Identify which cell holds the provided text, then report its [x, y] central coordinate. 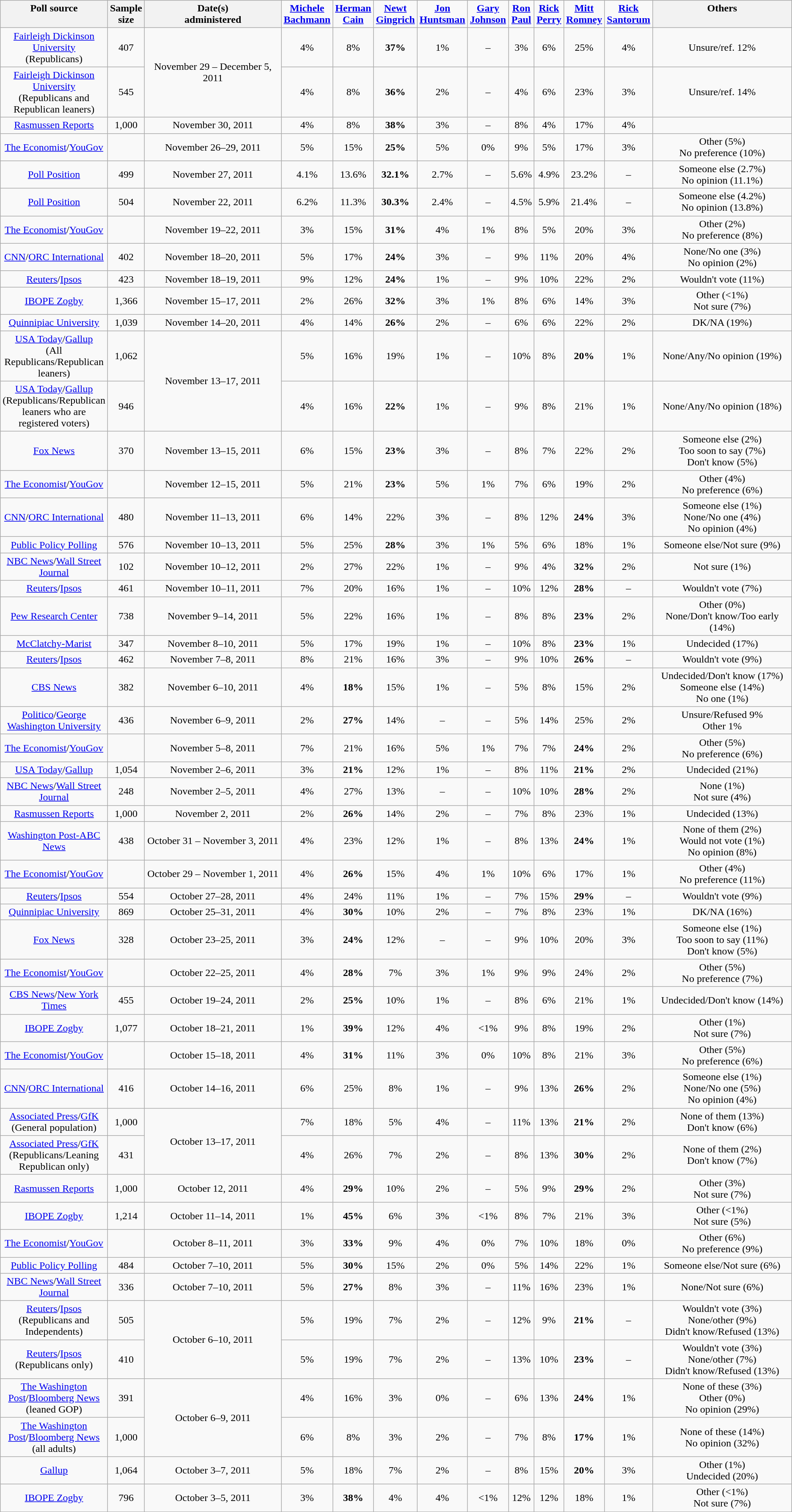
Jon Huntsman [443, 14]
6.2% [307, 202]
4.5% [521, 202]
October 25–31, 2011 [212, 912]
November 14–20, 2011 [212, 322]
October 8–11, 2011 [212, 1243]
The Washington Post/Bloomberg News(all adults) [54, 1437]
5.9% [549, 202]
946 [126, 406]
Other (1%)Not sure (7%) [722, 1028]
November 30, 2011 [212, 125]
4.1% [307, 174]
21.4% [584, 202]
11.3% [353, 202]
Unsure/ref. 12% [722, 47]
370 [126, 451]
Ron Paul [521, 14]
505 [126, 1320]
102 [126, 567]
Someone else (1%)Too soon to say (11%)Don't know (5%) [722, 940]
November 8–10, 2011 [212, 643]
November 2–5, 2011 [212, 791]
1,039 [126, 322]
Other (3%)Not sure (7%) [722, 1188]
Other (2%)No preference (8%) [722, 229]
None of them (2%)Don't know (7%) [722, 1155]
402 [126, 257]
462 [126, 660]
October 27–28, 2011 [212, 896]
Someone else (2.7%)No opinion (11.1%) [722, 174]
Pew Research Center [54, 616]
504 [126, 202]
The Washington Post/Bloomberg News(leaned GOP) [54, 1398]
Associated Press/GfK(General population) [54, 1122]
November 18–19, 2011 [212, 279]
Undecided (17%) [722, 643]
Gallup [54, 1471]
November 10–12, 2011 [212, 567]
October 29 – November 1, 2011 [212, 874]
Someone else (1%)None/No one (5%)No opinion (4%) [722, 1089]
1,366 [126, 300]
45% [353, 1216]
436 [126, 720]
382 [126, 687]
484 [126, 1265]
461 [126, 588]
None of these (14%)No opinion (32%) [722, 1437]
November 26–29, 2011 [212, 147]
None (1%)Not sure (4%) [722, 791]
November 7–8, 2011 [212, 660]
Someone else/Not sure (9%) [722, 545]
576 [126, 545]
1,077 [126, 1028]
1,062 [126, 356]
423 [126, 279]
USA Today/Gallup(All Republicans/Republican leaners) [54, 356]
Not sure (1%) [722, 567]
None/Any/No opinion (19%) [722, 356]
Someone else (2%)Too soon to say (7%)Don't know (5%) [722, 451]
November 13–15, 2011 [212, 451]
October 3–7, 2011 [212, 1471]
33% [353, 1243]
347 [126, 643]
Washington Post-ABC News [54, 841]
Date(s) administered [212, 14]
Other (5%)No preference (10%) [722, 147]
November 11–13, 2011 [212, 517]
October 3–5, 2011 [212, 1498]
Rick Santorum [629, 14]
2.4% [443, 202]
869 [126, 912]
391 [126, 1398]
23.2% [584, 174]
480 [126, 517]
Fairleigh Dickinson University(Republicans) [54, 47]
416 [126, 1089]
36% [395, 92]
Other (0%)None/Don't know/Too early (14%) [722, 616]
None of them (2%)Would not vote (1%)No opinion (8%) [722, 841]
Other (1%)Undecided (20%) [722, 1471]
October 6–9, 2011 [212, 1418]
Others [722, 14]
Other (5%)No preference (7%) [722, 973]
Wouldn't vote (3%)None/other (9%)Didn't know/Refused (13%) [722, 1320]
Mitt Romney [584, 14]
October 22–25, 2011 [212, 973]
4.9% [549, 174]
November 2–6, 2011 [212, 770]
13.6% [353, 174]
438 [126, 841]
431 [126, 1155]
November 29 – December 5, 2011 [212, 73]
554 [126, 896]
DK/NA (19%) [722, 322]
November 18–20, 2011 [212, 257]
Someone else (4.2%)No opinion (13.8%) [722, 202]
October 12, 2011 [212, 1188]
November 2, 2011 [212, 814]
USA Today/Gallup [54, 770]
796 [126, 1498]
Wouldn't vote (7%) [722, 588]
410 [126, 1359]
Wouldn't vote (11%) [722, 279]
Herman Cain [353, 14]
November 22, 2011 [212, 202]
November 12–15, 2011 [212, 484]
None/Not sure (6%) [722, 1287]
1,214 [126, 1216]
October 13–17, 2011 [212, 1141]
37% [395, 47]
None of these (3%)Other (0%)No opinion (29%) [722, 1398]
November 5–8, 2011 [212, 748]
None/No one (3%)No opinion (2%) [722, 257]
Newt Gingrich [395, 14]
USA Today/Gallup(Republicans/Republican leaners who are registered voters) [54, 406]
November 19–22, 2011 [212, 229]
Politico/George Washington University [54, 720]
Someone else/Not sure (6%) [722, 1265]
October 23–25, 2011 [212, 940]
Someone else (1%)None/No one (4%)No opinion (4%) [722, 517]
738 [126, 616]
328 [126, 940]
None of them (13%)Don't know (6%) [722, 1122]
407 [126, 47]
November 10–11, 2011 [212, 588]
November 13–17, 2011 [212, 381]
2.7% [443, 174]
DK/NA (16%) [722, 912]
October 19–24, 2011 [212, 1000]
336 [126, 1287]
Samplesize [126, 14]
499 [126, 174]
Undecided (13%) [722, 814]
November 15–17, 2011 [212, 300]
McClatchy-Marist [54, 643]
39% [353, 1028]
Rick Perry [549, 14]
Unsure/Refused 9%Other 1% [722, 720]
October 6–10, 2011 [212, 1340]
CBS News/New York Times [54, 1000]
October 18–21, 2011 [212, 1028]
Unsure/ref. 14% [722, 92]
November 9–14, 2011 [212, 616]
Undecided/Don't know (14%) [722, 1000]
Undecided (21%) [722, 770]
455 [126, 1000]
Other (6%)No preference (9%) [722, 1243]
Undecided/Don't know (17%)Someone else (14%)No one (1%) [722, 687]
Other (4%)No preference (11%) [722, 874]
Michele Bachmann [307, 14]
None/Any/No opinion (18%) [722, 406]
November 27, 2011 [212, 174]
Other (4%)No preference (6%) [722, 484]
Fairleigh Dickinson University(Republicans and Republican leaners) [54, 92]
October 15–18, 2011 [212, 1055]
1,054 [126, 770]
CBS News [54, 687]
Reuters/Ipsos(Republicans and Independents) [54, 1320]
November 10–13, 2011 [212, 545]
5.6% [521, 174]
248 [126, 791]
November 6–9, 2011 [212, 720]
November 6–10, 2011 [212, 687]
October 31 – November 3, 2011 [212, 841]
1,064 [126, 1471]
Associated Press/GfK(Republicans/Leaning Republican only) [54, 1155]
Gary Johnson [488, 14]
October 11–14, 2011 [212, 1216]
Other (<1%)Not sure (5%) [722, 1216]
545 [126, 92]
Poll source [54, 14]
Reuters/Ipsos(Republicans only) [54, 1359]
30.3% [395, 202]
October 14–16, 2011 [212, 1089]
Wouldn't vote (3%)None/other (7%)Didn't know/Refused (13%) [722, 1359]
32.1% [395, 174]
